Determine the [x, y] coordinate at the center of the cell enclosing the given text.  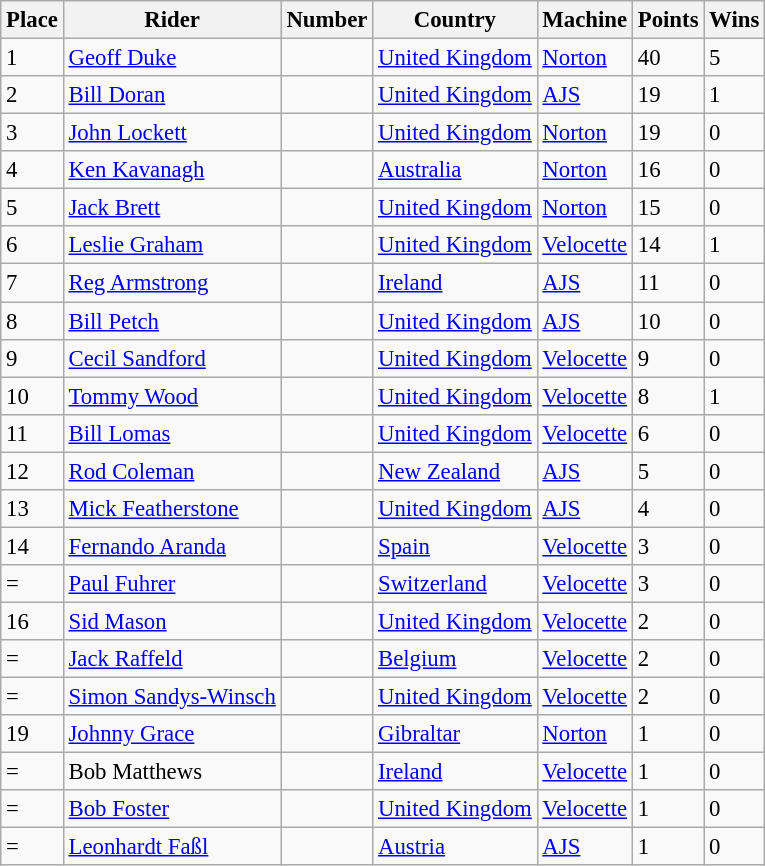
Australia [455, 170]
Mick Featherstone [172, 509]
Johnny Grace [172, 734]
Bill Doran [172, 95]
Wins [734, 20]
Jack Brett [172, 208]
Bill Petch [172, 321]
Rod Coleman [172, 471]
Ken Kavanagh [172, 170]
Leonhardt Faßl [172, 847]
Bob Matthews [172, 772]
Country [455, 20]
Bill Lomas [172, 433]
Geoff Duke [172, 58]
Fernando Aranda [172, 546]
Spain [455, 546]
Simon Sandys-Winsch [172, 697]
Jack Raffeld [172, 659]
New Zealand [455, 471]
Cecil Sandford [172, 358]
Sid Mason [172, 621]
Reg Armstrong [172, 283]
Belgium [455, 659]
40 [668, 58]
Number [327, 20]
Bob Foster [172, 809]
Rider [172, 20]
Tommy Wood [172, 396]
Austria [455, 847]
7 [32, 283]
Paul Fuhrer [172, 584]
13 [32, 509]
Place [32, 20]
Leslie Graham [172, 245]
12 [32, 471]
Machine [584, 20]
Switzerland [455, 584]
Gibraltar [455, 734]
Points [668, 20]
John Lockett [172, 133]
15 [668, 208]
